Search for the cell housing the specified text and yield its [x, y] center coordinate. 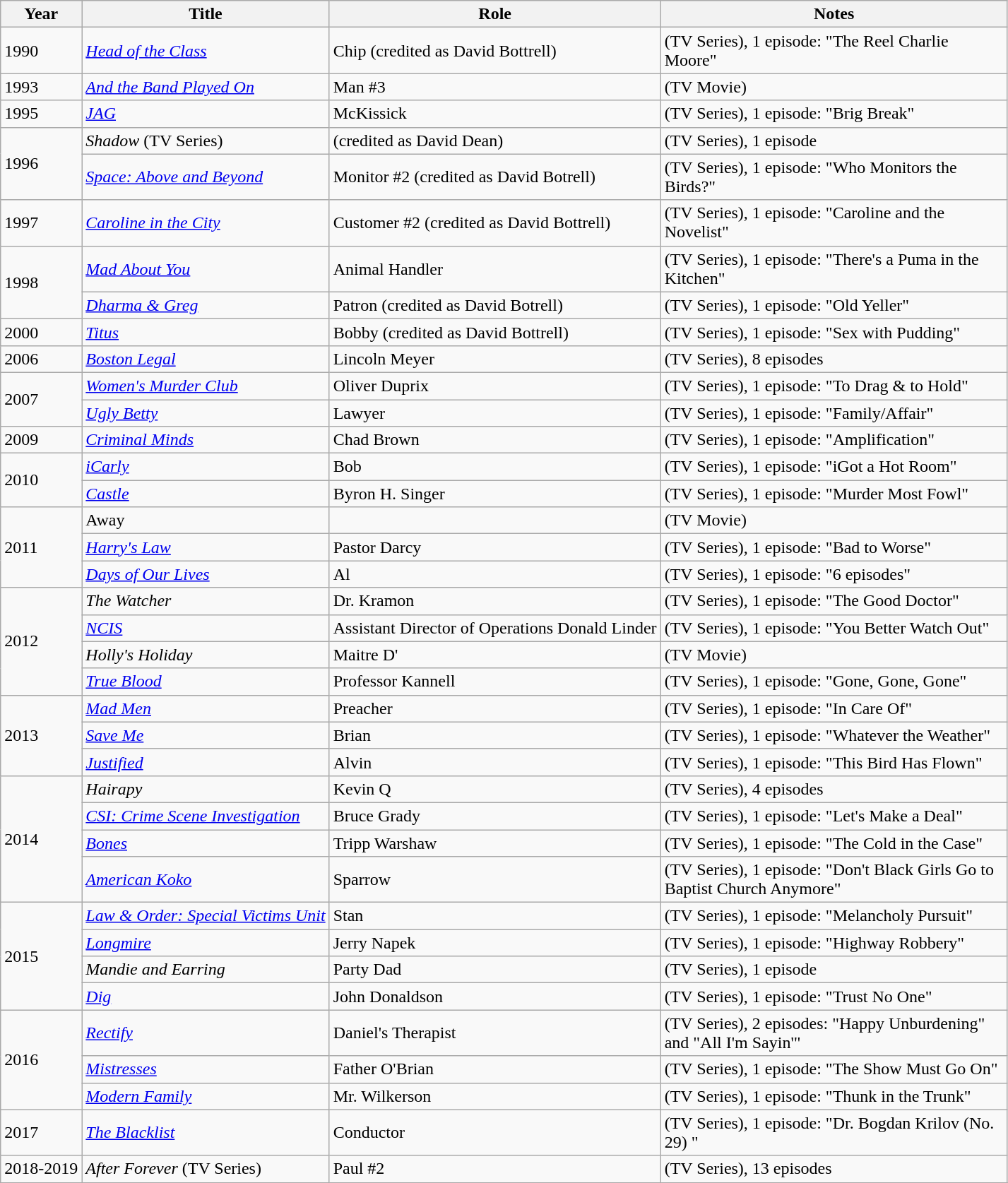
2017 [41, 1133]
(TV Series), 1 episode: "Amplification" [834, 440]
Conductor [494, 1133]
2014 [41, 839]
(TV Series), 1 episode: "Family/Affair" [834, 413]
True Blood [206, 682]
(TV Series), 1 episode: "Gone, Gone, Gone" [834, 682]
Party Dad [494, 970]
2018-2019 [41, 1169]
And the Band Played On [206, 87]
Title [206, 14]
1993 [41, 87]
(TV Series), 1 episode: "Trust No One" [834, 997]
Bruce Grady [494, 816]
(TV Series), 4 episodes [834, 789]
(TV Series), 1 episode: "Brig Break" [834, 114]
1998 [41, 283]
(TV Series), 1 episode: "Highway Robbery" [834, 943]
2011 [41, 547]
Justified [206, 762]
Notes [834, 14]
(TV Series), 1 episode: "Who Monitors the Birds?" [834, 177]
Bones [206, 843]
2016 [41, 1059]
Castle [206, 494]
Professor Kannell [494, 682]
Maitre D' [494, 655]
Titus [206, 332]
1997 [41, 223]
Patron (credited as David Botrell) [494, 305]
(TV Series), 8 episodes [834, 359]
Stan [494, 916]
Year [41, 14]
(TV Series), 1 episode: "The Show Must Go On" [834, 1069]
iCarly [206, 467]
Days of Our Lives [206, 574]
(TV Series), 13 episodes [834, 1169]
Al [494, 574]
(TV Series), 1 episode: "The Cold in the Case" [834, 843]
Customer #2 (credited as David Bottrell) [494, 223]
Daniel's Therapist [494, 1033]
(TV Series), 1 episode: "In Care Of" [834, 708]
Dr. Kramon [494, 601]
(TV Series), 1 episode: "The Good Doctor" [834, 601]
1990 [41, 51]
Animal Handler [494, 268]
(TV Series), 1 episode: "Bad to Worse" [834, 547]
John Donaldson [494, 997]
1995 [41, 114]
Caroline in the City [206, 223]
Preacher [494, 708]
Head of the Class [206, 51]
(TV Series), 2 episodes: "Happy Unburdening" and "All I'm Sayin'" [834, 1033]
(TV Series), 1 episode: "There's a Puma in the Kitchen" [834, 268]
Chad Brown [494, 440]
Mad About You [206, 268]
(TV Series), 1 episode: "Murder Most Fowl" [834, 494]
Paul #2 [494, 1169]
(TV Series), 1 episode: "Thunk in the Trunk" [834, 1096]
(TV Series), 1 episode: "iGot a Hot Room" [834, 467]
Dig [206, 997]
Modern Family [206, 1096]
2010 [41, 480]
(TV Series), 1 episode: "6 episodes" [834, 574]
1996 [41, 164]
(TV Series), 1 episode: "To Drag & to Hold" [834, 386]
Away [206, 521]
Bob [494, 467]
Holly's Holiday [206, 655]
The Watcher [206, 601]
Space: Above and Beyond [206, 177]
Father O'Brian [494, 1069]
Law & Order: Special Victims Unit [206, 916]
McKissick [494, 114]
Oliver Duprix [494, 386]
2012 [41, 641]
NCIS [206, 628]
Tripp Warshaw [494, 843]
Women's Murder Club [206, 386]
(TV Series), 1 episode: "Melancholy Pursuit" [834, 916]
Bobby (credited as David Bottrell) [494, 332]
2015 [41, 956]
Alvin [494, 762]
(TV Series), 1 episode: "Dr. Bogdan Krilov (No. 29) " [834, 1133]
(TV Series), 1 episode: "Whatever the Weather" [834, 735]
Role [494, 14]
American Koko [206, 880]
Kevin Q [494, 789]
Lincoln Meyer [494, 359]
Hairapy [206, 789]
Rectify [206, 1033]
(TV Series), 1 episode: "Don't Black Girls Go to Baptist Church Anymore" [834, 880]
Monitor #2 (credited as David Botrell) [494, 177]
Criminal Minds [206, 440]
2006 [41, 359]
Lawyer [494, 413]
Boston Legal [206, 359]
(TV Series), 1 episode: "This Bird Has Flown" [834, 762]
2013 [41, 735]
Jerry Napek [494, 943]
Assistant Director of Operations Donald Linder [494, 628]
Sparrow [494, 880]
Chip (credited as David Bottrell) [494, 51]
(TV Series), 1 episode: "Sex with Pudding" [834, 332]
Byron H. Singer [494, 494]
(TV Series), 1 episode: "The Reel Charlie Moore" [834, 51]
Ugly Betty [206, 413]
Man #3 [494, 87]
Brian [494, 735]
2000 [41, 332]
CSI: Crime Scene Investigation [206, 816]
Dharma & Greg [206, 305]
Mandie and Earring [206, 970]
(TV Series), 1 episode: "Let's Make a Deal" [834, 816]
Mr. Wilkerson [494, 1096]
JAG [206, 114]
2009 [41, 440]
Harry's Law [206, 547]
Save Me [206, 735]
Mistresses [206, 1069]
(TV Series), 1 episode: "Old Yeller" [834, 305]
After Forever (TV Series) [206, 1169]
2007 [41, 399]
(credited as David Dean) [494, 141]
(TV Series), 1 episode: "Caroline and the Novelist" [834, 223]
Pastor Darcy [494, 547]
Shadow (TV Series) [206, 141]
The Blacklist [206, 1133]
Mad Men [206, 708]
Longmire [206, 943]
(TV Series), 1 episode: "You Better Watch Out" [834, 628]
